Extract the [x, y] coordinate from the center of the cell holding the provided text.  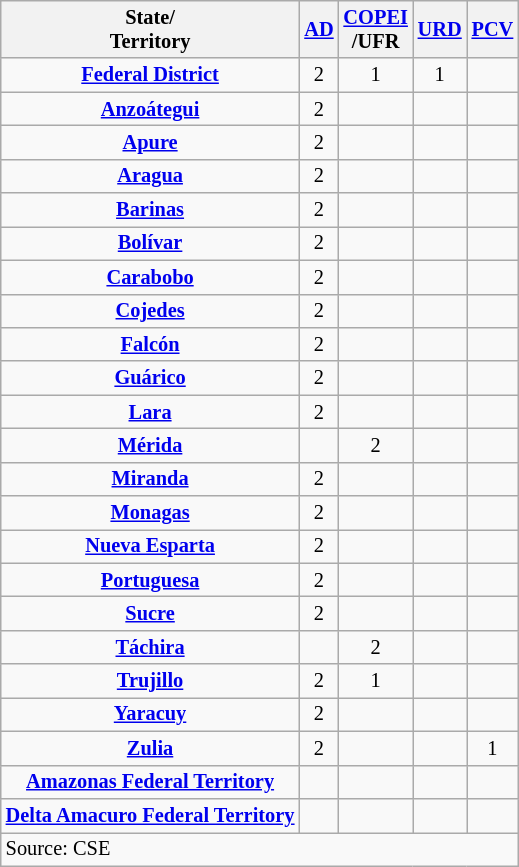
Source: CSE [260, 849]
URD [440, 29]
State/Territory [150, 29]
Guárico [150, 378]
Bolívar [150, 243]
Amazonas Federal Territory [150, 782]
Anzoátegui [150, 109]
Yaracuy [150, 714]
Portuguesa [150, 580]
Aragua [150, 176]
Lara [150, 412]
Apure [150, 142]
Cojedes [150, 311]
Federal District [150, 75]
PCV [493, 29]
Nueva Esparta [150, 546]
COPEI/UFR [376, 29]
Miranda [150, 479]
AD [318, 29]
Carabobo [150, 277]
Táchira [150, 647]
Barinas [150, 210]
Mérida [150, 445]
Trujillo [150, 681]
Delta Amacuro Federal Territory [150, 815]
Zulia [150, 748]
Falcón [150, 344]
Monagas [150, 513]
Sucre [150, 613]
